For the text-containing cell, return its midpoint in (X, Y) coordinate format. 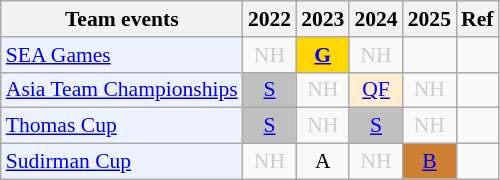
Ref (477, 19)
2023 (322, 19)
2024 (376, 19)
2025 (430, 19)
Asia Team Championships (122, 90)
G (322, 55)
Team events (122, 19)
Thomas Cup (122, 126)
SEA Games (122, 55)
A (322, 162)
B (430, 162)
2022 (270, 19)
Sudirman Cup (122, 162)
QF (376, 90)
